Detect which cell encompasses the target text, then output its [x, y] center coordinate. 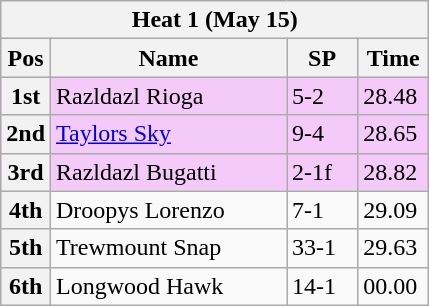
29.63 [394, 248]
Pos [26, 58]
Droopys Lorenzo [169, 210]
7-1 [322, 210]
5-2 [322, 96]
Heat 1 (May 15) [215, 20]
Razldazl Rioga [169, 96]
Trewmount Snap [169, 248]
2nd [26, 134]
1st [26, 96]
9-4 [322, 134]
28.48 [394, 96]
Longwood Hawk [169, 286]
28.65 [394, 134]
14-1 [322, 286]
SP [322, 58]
Razldazl Bugatti [169, 172]
Taylors Sky [169, 134]
Name [169, 58]
4th [26, 210]
6th [26, 286]
33-1 [322, 248]
5th [26, 248]
00.00 [394, 286]
2-1f [322, 172]
3rd [26, 172]
29.09 [394, 210]
28.82 [394, 172]
Time [394, 58]
